From the cell containing the given text, extract its center point as [x, y] coordinate. 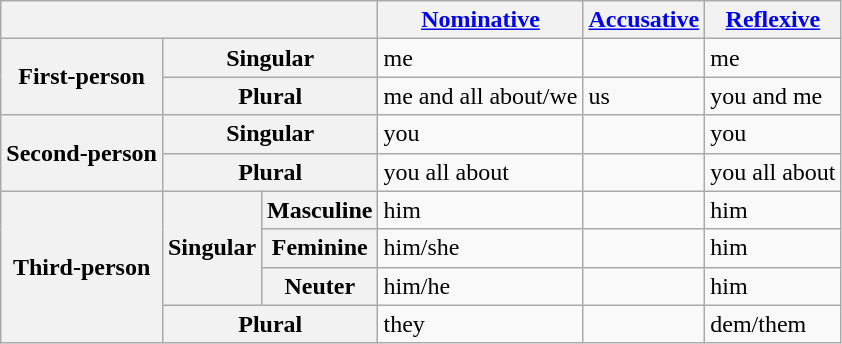
him/she [480, 248]
First-person [82, 77]
Feminine [320, 248]
Second-person [82, 153]
dem/them [773, 324]
Nominative [480, 20]
Neuter [320, 286]
Reflexive [773, 20]
me and all about/we [480, 96]
us [644, 96]
Accusative [644, 20]
they [480, 324]
you and me [773, 96]
him/he [480, 286]
Masculine [320, 210]
Third-person [82, 267]
